From the cell containing the given text, extract its center point as (x, y) coordinate. 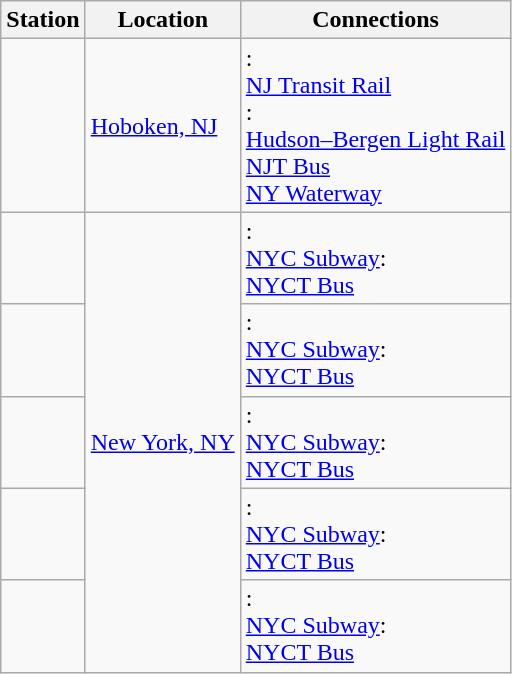
New York, NY (162, 442)
: NJ Transit Rail: Hudson–Bergen Light Rail NJT Bus NY Waterway (376, 126)
Station (43, 20)
Hoboken, NJ (162, 126)
Location (162, 20)
Connections (376, 20)
